For the text-containing cell, return its midpoint in (x, y) coordinate format. 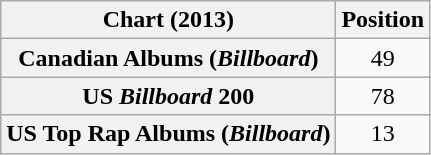
Chart (2013) (168, 20)
78 (383, 96)
49 (383, 58)
Position (383, 20)
US Billboard 200 (168, 96)
13 (383, 134)
US Top Rap Albums (Billboard) (168, 134)
Canadian Albums (Billboard) (168, 58)
